Return (X, Y) of the center of cell containing provided text 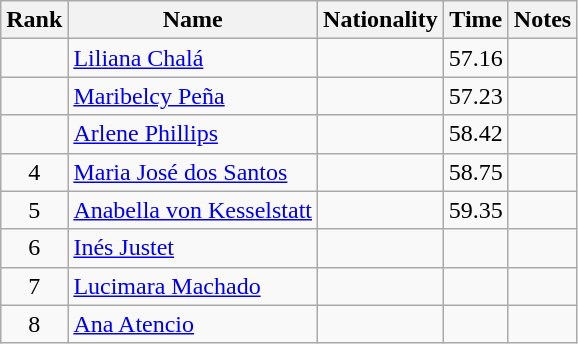
Nationality (381, 20)
Anabella von Kesselstatt (193, 210)
7 (34, 286)
8 (34, 324)
Inés Justet (193, 248)
Maria José dos Santos (193, 172)
Arlene Phillips (193, 134)
Lucimara Machado (193, 286)
57.16 (476, 58)
Name (193, 20)
Rank (34, 20)
Ana Atencio (193, 324)
59.35 (476, 210)
57.23 (476, 96)
Maribelcy Peña (193, 96)
Time (476, 20)
5 (34, 210)
4 (34, 172)
6 (34, 248)
58.75 (476, 172)
Notes (542, 20)
58.42 (476, 134)
Liliana Chalá (193, 58)
